From the cell containing the given text, extract its center point as [X, Y] coordinate. 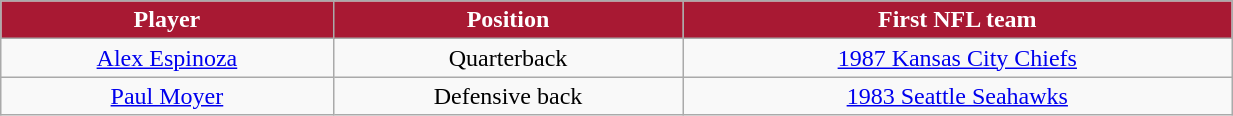
1983 Seattle Seahawks [958, 96]
1987 Kansas City Chiefs [958, 58]
Paul Moyer [167, 96]
Alex Espinoza [167, 58]
Position [508, 20]
Quarterback [508, 58]
Defensive back [508, 96]
First NFL team [958, 20]
Player [167, 20]
